Output the (x, y) coordinate of the center of the cell containing the given text.  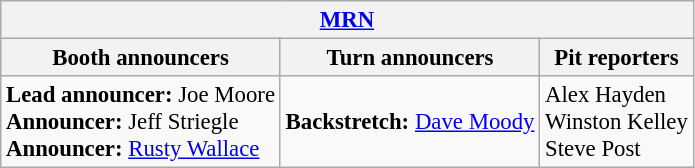
Booth announcers (141, 58)
Lead announcer: Joe MooreAnnouncer: Jeff StriegleAnnouncer: Rusty Wallace (141, 122)
Turn announcers (410, 58)
MRN (347, 20)
Backstretch: Dave Moody (410, 122)
Alex HaydenWinston KelleySteve Post (616, 122)
Pit reporters (616, 58)
